Scan for the cell matching the given text and deliver its (X, Y) coordinate at center. 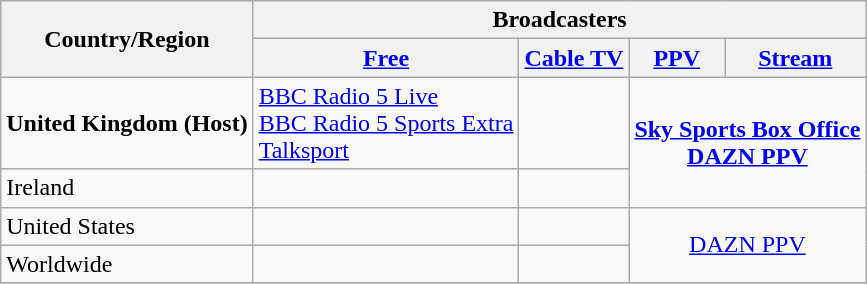
Cable TV (574, 58)
DAZN PPV (748, 245)
Free (386, 58)
PPV (677, 58)
Broadcasters (560, 20)
Worldwide (127, 264)
United States (127, 226)
United Kingdom (Host) (127, 123)
BBC Radio 5 LiveBBC Radio 5 Sports ExtraTalksport (386, 123)
Sky Sports Box Office DAZN PPV (748, 142)
Ireland (127, 188)
Stream (796, 58)
Country/Region (127, 39)
